Locate the cell with the specified text and output its [X, Y] center coordinate. 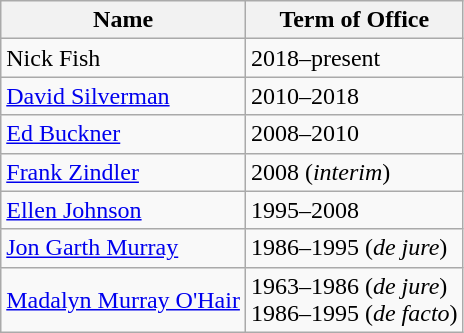
1995–2008 [354, 210]
Jon Garth Murray [124, 248]
Ed Buckner [124, 134]
1963–1986 (de jure) 1986–1995 (de facto) [354, 300]
2008–2010 [354, 134]
Frank Zindler [124, 172]
Madalyn Murray O'Hair [124, 300]
1986–1995 (de jure) [354, 248]
David Silverman [124, 96]
2010–2018 [354, 96]
2008 (interim) [354, 172]
Term of Office [354, 20]
Nick Fish [124, 58]
2018–present [354, 58]
Ellen Johnson [124, 210]
Name [124, 20]
